For the text-containing cell, return its midpoint in (x, y) coordinate format. 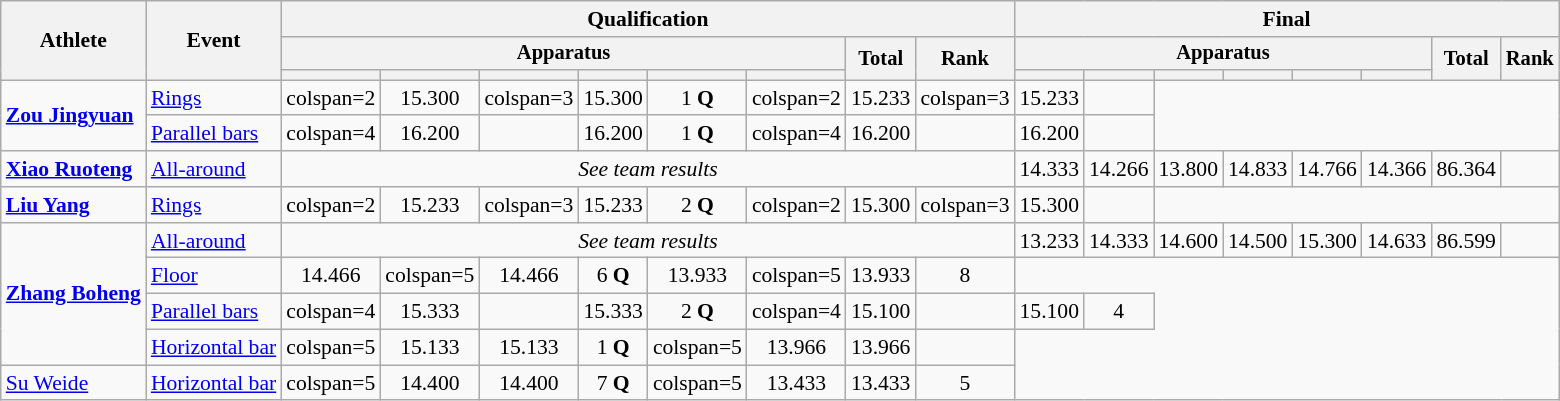
86.364 (1466, 169)
Su Weide (74, 383)
14.833 (1258, 169)
13.233 (1050, 241)
Xiao Ruoteng (74, 169)
Final (1287, 19)
14.766 (1326, 169)
4 (1118, 312)
Zou Jingyuan (74, 116)
14.600 (1188, 241)
Qualification (648, 19)
14.266 (1118, 169)
86.599 (1466, 241)
Floor (214, 276)
14.366 (1396, 169)
5 (964, 383)
14.500 (1258, 241)
7 Q (612, 383)
8 (964, 276)
6 Q (612, 276)
Liu Yang (74, 205)
Event (214, 40)
Athlete (74, 40)
13.800 (1188, 169)
Zhang Boheng (74, 294)
14.633 (1396, 241)
